Identify which cell holds the provided text, then report its (x, y) central coordinate. 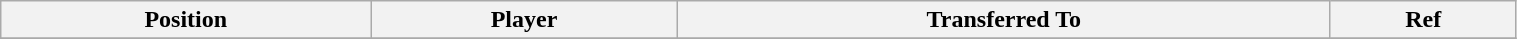
Position (186, 20)
Transferred To (1004, 20)
Player (524, 20)
Ref (1423, 20)
